From the cell containing the given text, extract its center point as (x, y) coordinate. 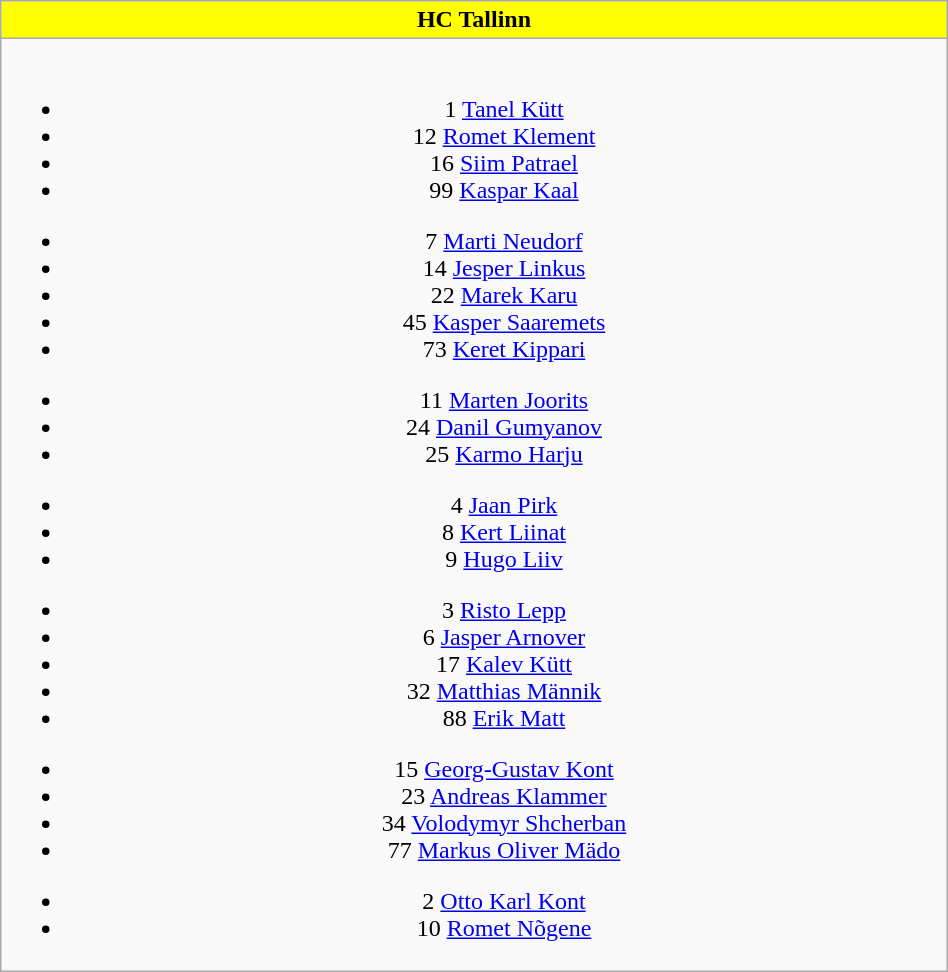
HC Tallinn (474, 20)
